Provide the (X, Y) coordinate of the cell's center where the given text is located.  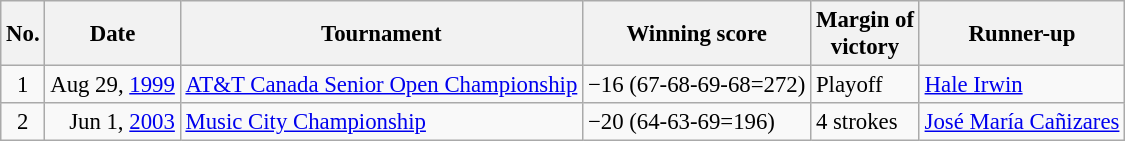
Runner-up (1022, 34)
Winning score (697, 34)
Jun 1, 2003 (112, 122)
Music City Championship (381, 122)
Aug 29, 1999 (112, 85)
Hale Irwin (1022, 85)
4 strokes (866, 122)
José María Cañizares (1022, 122)
No. (23, 34)
Date (112, 34)
AT&T Canada Senior Open Championship (381, 85)
−16 (67-68-69-68=272) (697, 85)
Margin ofvictory (866, 34)
1 (23, 85)
Playoff (866, 85)
Tournament (381, 34)
2 (23, 122)
−20 (64-63-69=196) (697, 122)
